Provide the [X, Y] coordinate of the cell's center where the given text is located.  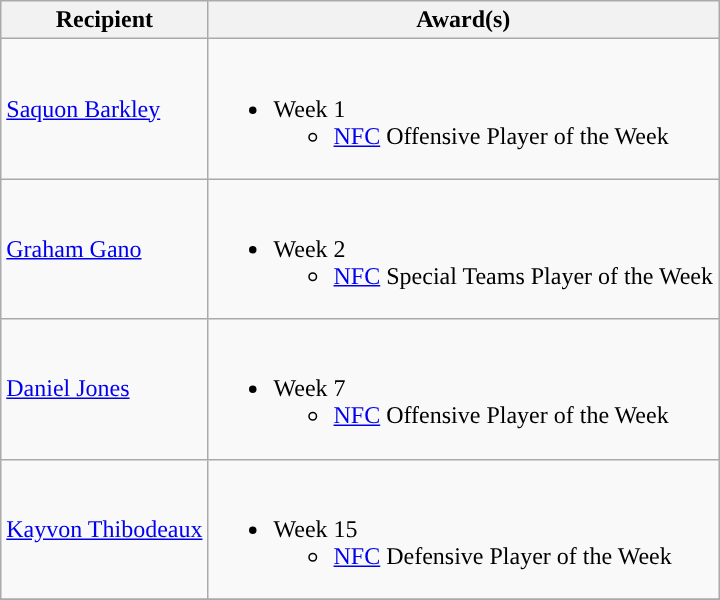
Week 7NFC Offensive Player of the Week [463, 389]
Week 1NFC Offensive Player of the Week [463, 109]
Recipient [104, 20]
Week 2NFC Special Teams Player of the Week [463, 249]
Week 15NFC Defensive Player of the Week [463, 529]
Saquon Barkley [104, 109]
Award(s) [463, 20]
Daniel Jones [104, 389]
Kayvon Thibodeaux [104, 529]
Graham Gano [104, 249]
